Pinpoint the cell where the given text exists, returning its (x, y) midpoint coordinate. 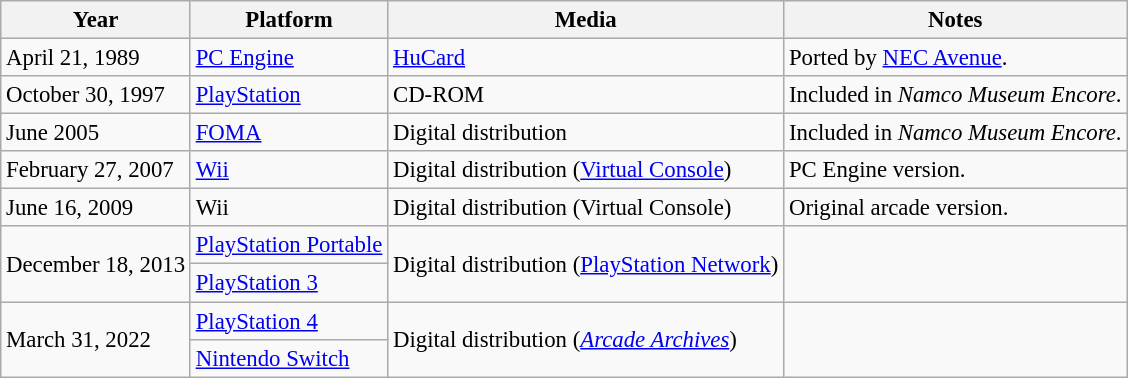
Digital distribution (PlayStation Network) (586, 264)
PC Engine version. (956, 170)
March 31, 2022 (96, 340)
June 16, 2009 (96, 208)
HuCard (586, 58)
Original arcade version. (956, 208)
PC Engine (288, 58)
PlayStation 3 (288, 283)
Notes (956, 20)
Digital distribution (586, 133)
December 18, 2013 (96, 264)
October 30, 1997 (96, 95)
Digital distribution (Arcade Archives) (586, 340)
PlayStation 4 (288, 321)
Media (586, 20)
June 2005 (96, 133)
Platform (288, 20)
PlayStation (288, 95)
Nintendo Switch (288, 358)
April 21, 1989 (96, 58)
FOMA (288, 133)
PlayStation Portable (288, 245)
Ported by NEC Avenue. (956, 58)
CD-ROM (586, 95)
Year (96, 20)
February 27, 2007 (96, 170)
